Detect which cell encompasses the target text, then output its (x, y) center coordinate. 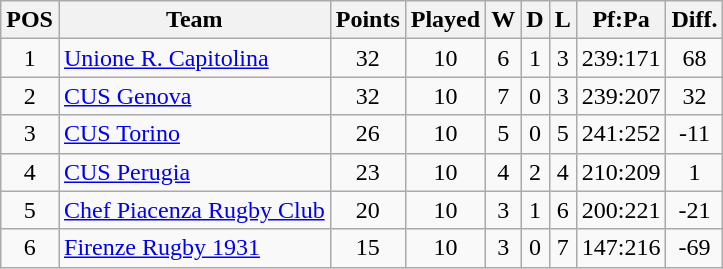
-21 (694, 210)
20 (368, 210)
15 (368, 248)
200:221 (621, 210)
147:216 (621, 248)
239:207 (621, 96)
W (504, 20)
CUS Perugia (194, 172)
D (535, 20)
239:171 (621, 58)
Points (368, 20)
CUS Genova (194, 96)
68 (694, 58)
210:209 (621, 172)
L (562, 20)
23 (368, 172)
Pf:Pa (621, 20)
CUS Torino (194, 134)
Chef Piacenza Rugby Club (194, 210)
POS (30, 20)
Team (194, 20)
-69 (694, 248)
26 (368, 134)
Diff. (694, 20)
241:252 (621, 134)
Played (445, 20)
Firenze Rugby 1931 (194, 248)
-11 (694, 134)
Unione R. Capitolina (194, 58)
